Capture the cell that displays the provided text and extract its [x, y] central coordinate. 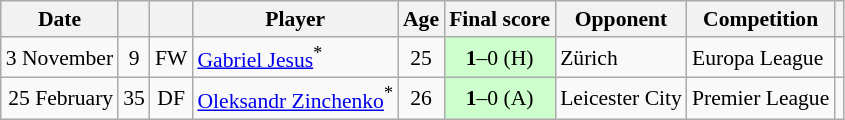
1–0 (A) [500, 98]
Player [295, 19]
FW [172, 58]
Oleksandr Zinchenko* [295, 98]
Leicester City [621, 98]
35 [134, 98]
Gabriel Jesus* [295, 58]
26 [421, 98]
25 February [60, 98]
Premier League [760, 98]
Competition [760, 19]
Opponent [621, 19]
25 [421, 58]
DF [172, 98]
9 [134, 58]
Final score [500, 19]
Zürich [621, 58]
1–0 (H) [500, 58]
3 November [60, 58]
Date [60, 19]
Europa League [760, 58]
Age [421, 19]
